Scan for the cell matching the given text and deliver its (X, Y) coordinate at center. 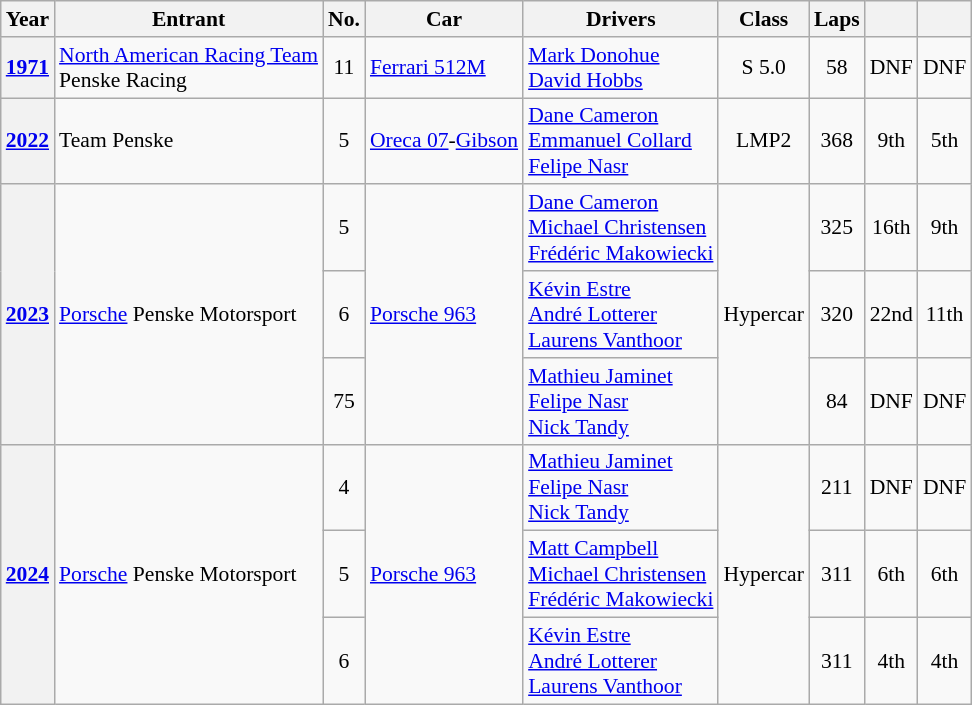
S 5.0 (763, 68)
2024 (28, 574)
No. (344, 19)
5th (944, 142)
11th (944, 314)
Matt Campbell Michael Christensen Frédéric Makowiecki (620, 574)
2022 (28, 142)
75 (344, 402)
1971 (28, 68)
LMP2 (763, 142)
22nd (892, 314)
Laps (837, 19)
Entrant (188, 19)
211 (837, 488)
Oreca 07-Gibson (444, 142)
Dane Cameron Michael Christensen Frédéric Makowiecki (620, 228)
Team Penske (188, 142)
Year (28, 19)
58 (837, 68)
320 (837, 314)
Car (444, 19)
4 (344, 488)
Ferrari 512M (444, 68)
Drivers (620, 19)
11 (344, 68)
Dane Cameron Emmanuel Collard Felipe Nasr (620, 142)
North American Racing Team Penske Racing (188, 68)
Class (763, 19)
Mark Donohue David Hobbs (620, 68)
84 (837, 402)
368 (837, 142)
325 (837, 228)
16th (892, 228)
2023 (28, 315)
